Output the [x, y] coordinate of the center of the cell containing the given text.  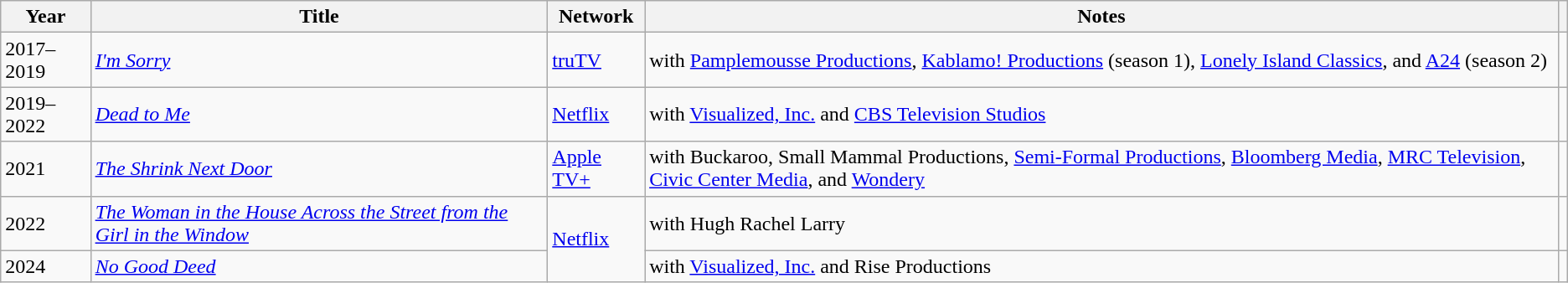
with Buckaroo, Small Mammal Productions, Semi-Formal Productions, Bloomberg Media, MRC Television, Civic Center Media, and Wondery [1102, 169]
Notes [1102, 17]
with Visualized, Inc. and CBS Television Studios [1102, 114]
2021 [45, 169]
with Visualized, Inc. and Rise Productions [1102, 266]
2019–2022 [45, 114]
No Good Deed [319, 266]
I'm Sorry [319, 60]
The Shrink Next Door [319, 169]
with Pamplemousse Productions, Kablamo! Productions (season 1), Lonely Island Classics, and A24 (season 2) [1102, 60]
Dead to Me [319, 114]
truTV [596, 60]
with Hugh Rachel Larry [1102, 223]
Year [45, 17]
2024 [45, 266]
2022 [45, 223]
2017–2019 [45, 60]
Apple TV+ [596, 169]
Network [596, 17]
The Woman in the House Across the Street from the Girl in the Window [319, 223]
Title [319, 17]
